Scan for the cell matching the given text and deliver its [X, Y] coordinate at center. 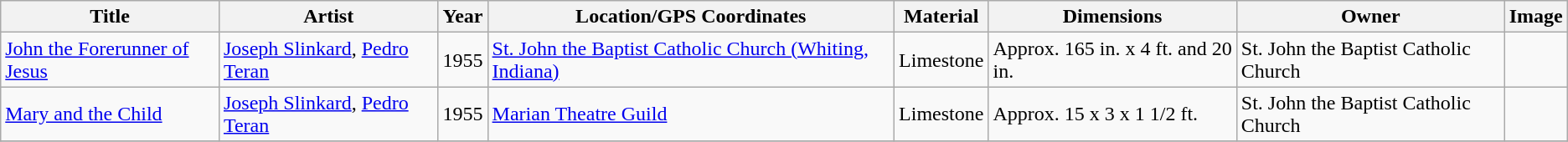
Approx. 15 x 3 x 1 1/2 ft. [1112, 114]
Material [941, 17]
Marian Theatre Guild [691, 114]
Approx. 165 in. x 4 ft. and 20 in. [1112, 60]
Owner [1370, 17]
Artist [328, 17]
Location/GPS Coordinates [691, 17]
John the Forerunner of Jesus [111, 60]
Title [111, 17]
Year [462, 17]
St. John the Baptist Catholic Church (Whiting, Indiana) [691, 60]
Dimensions [1112, 17]
Mary and the Child [111, 114]
Image [1536, 17]
